For the text-containing cell, return its midpoint in (x, y) coordinate format. 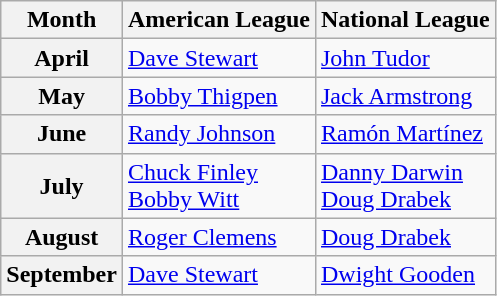
National League (405, 20)
May (62, 96)
April (62, 58)
Chuck FinleyBobby Witt (218, 186)
August (62, 237)
Jack Armstrong (405, 96)
Ramón Martínez (405, 134)
Bobby Thigpen (218, 96)
Randy Johnson (218, 134)
Roger Clemens (218, 237)
Danny DarwinDoug Drabek (405, 186)
John Tudor (405, 58)
July (62, 186)
September (62, 275)
Doug Drabek (405, 237)
June (62, 134)
Dwight Gooden (405, 275)
Month (62, 20)
American League (218, 20)
